Extract the (x, y) coordinate from the center of the cell holding the provided text.  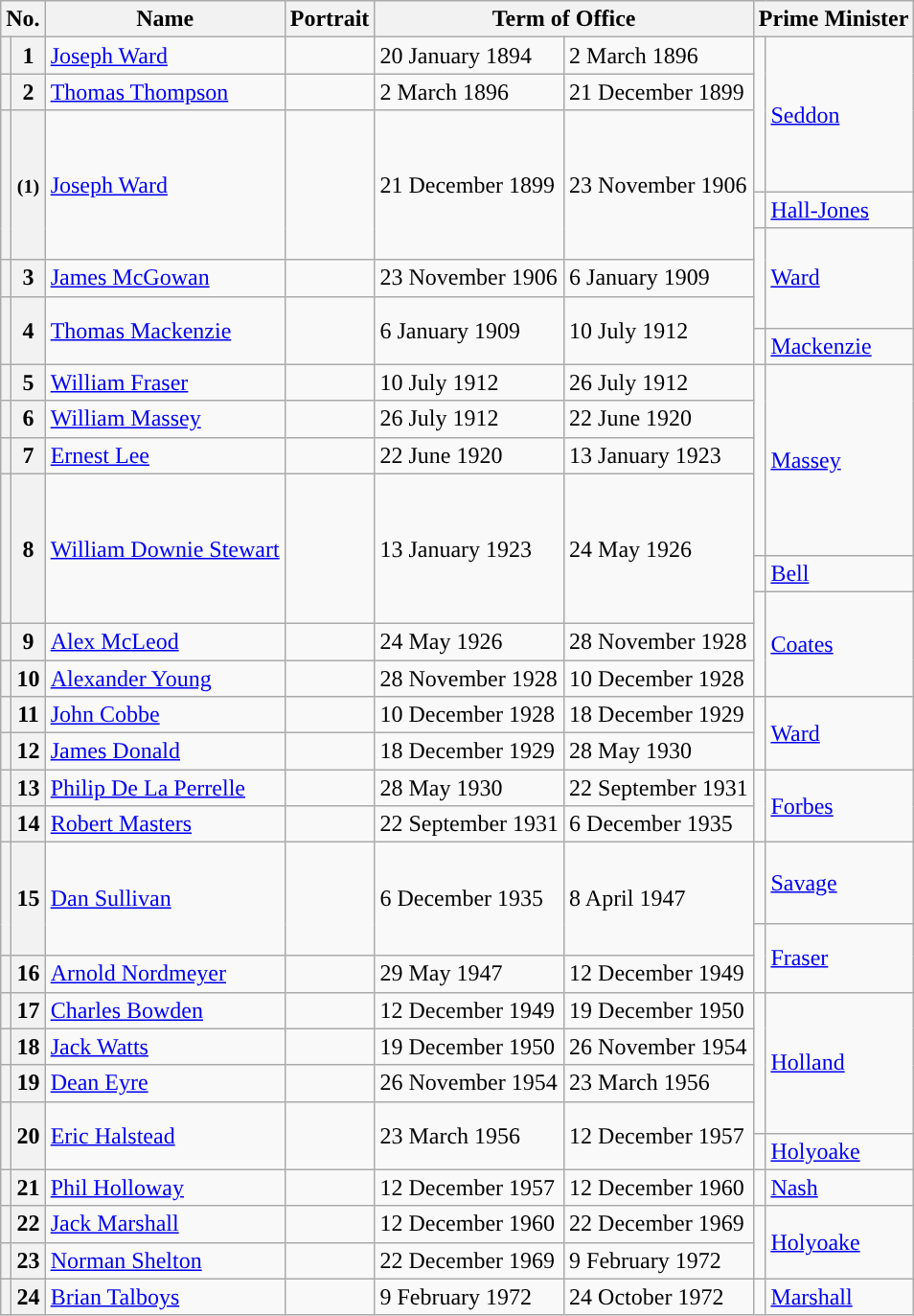
16 (29, 974)
Nash (839, 1188)
No. (23, 19)
8 (29, 548)
Charles Bowden (165, 1010)
Alex McLeod (165, 641)
8 April 1947 (659, 899)
Hall-Jones (839, 210)
7 (29, 455)
6 (29, 419)
Brian Talboys (165, 1297)
William Massey (165, 419)
Philip De La Perrelle (165, 788)
19 (29, 1083)
Massey (839, 460)
4 (29, 330)
23 (29, 1260)
9 (29, 641)
12 (29, 751)
Prime Minister (834, 19)
24 October 1972 (659, 1297)
Thomas Mackenzie (165, 330)
Portrait (330, 19)
11 (29, 715)
10 (29, 678)
Term of Office (563, 19)
John Cobbe (165, 715)
(1) (29, 185)
18 (29, 1047)
Arnold Nordmeyer (165, 974)
William Fraser (165, 382)
Jack Marshall (165, 1224)
James McGowan (165, 278)
Seddon (839, 115)
20 (29, 1135)
Dan Sullivan (165, 899)
Jack Watts (165, 1047)
Norman Shelton (165, 1260)
2 (29, 92)
Ernest Lee (165, 455)
Dean Eyre (165, 1083)
Coates (839, 644)
29 May 1947 (469, 974)
Mackenzie (839, 346)
22 (29, 1224)
Savage (839, 884)
17 (29, 1010)
Forbes (839, 806)
1 (29, 56)
Fraser (839, 958)
Phil Holloway (165, 1188)
Thomas Thompson (165, 92)
William Downie Stewart (165, 548)
Marshall (839, 1297)
15 (29, 899)
James Donald (165, 751)
Robert Masters (165, 824)
20 January 1894 (469, 56)
Bell (839, 574)
24 (29, 1297)
Holland (839, 1062)
Alexander Young (165, 678)
13 (29, 788)
Eric Halstead (165, 1135)
Name (165, 19)
5 (29, 382)
14 (29, 824)
21 (29, 1188)
3 (29, 278)
